Extract the [X, Y] coordinate from the center of the cell holding the provided text.  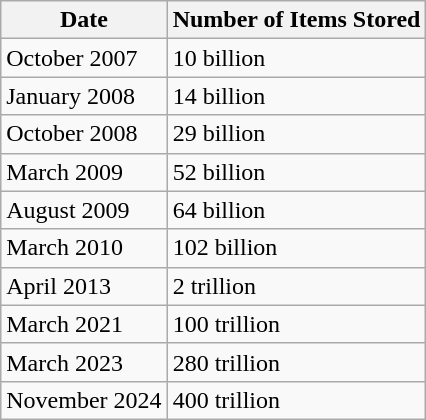
102 billion [296, 248]
October 2008 [84, 134]
64 billion [296, 210]
April 2013 [84, 286]
March 2021 [84, 324]
March 2009 [84, 172]
Number of Items Stored [296, 20]
100 trillion [296, 324]
August 2009 [84, 210]
2 trillion [296, 286]
29 billion [296, 134]
52 billion [296, 172]
400 trillion [296, 400]
Date [84, 20]
November 2024 [84, 400]
10 billion [296, 58]
March 2023 [84, 362]
March 2010 [84, 248]
280 trillion [296, 362]
14 billion [296, 96]
January 2008 [84, 96]
October 2007 [84, 58]
